Identify which cell holds the provided text, then report its [x, y] central coordinate. 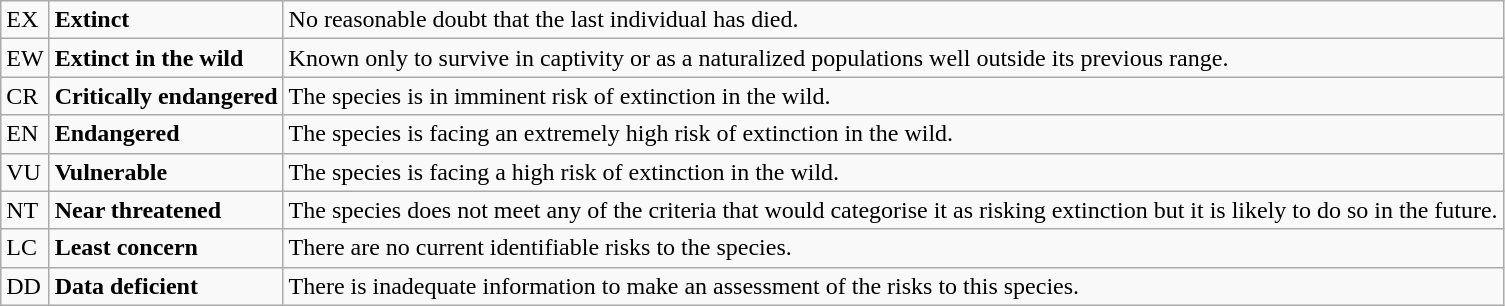
LC [25, 248]
The species is facing a high risk of extinction in the wild. [893, 172]
EN [25, 134]
NT [25, 210]
Vulnerable [166, 172]
Extinct in the wild [166, 58]
The species is in imminent risk of extinction in the wild. [893, 96]
EX [25, 20]
VU [25, 172]
The species does not meet any of the criteria that would categorise it as risking extinction but it is likely to do so in the future. [893, 210]
Known only to survive in captivity or as a naturalized populations well outside its previous range. [893, 58]
DD [25, 286]
EW [25, 58]
Critically endangered [166, 96]
Endangered [166, 134]
Data deficient [166, 286]
The species is facing an extremely high risk of extinction in the wild. [893, 134]
There are no current identifiable risks to the species. [893, 248]
No reasonable doubt that the last individual has died. [893, 20]
Least concern [166, 248]
There is inadequate information to make an assessment of the risks to this species. [893, 286]
Near threatened [166, 210]
Extinct [166, 20]
CR [25, 96]
